Pinpoint the cell where the given text exists, returning its (X, Y) midpoint coordinate. 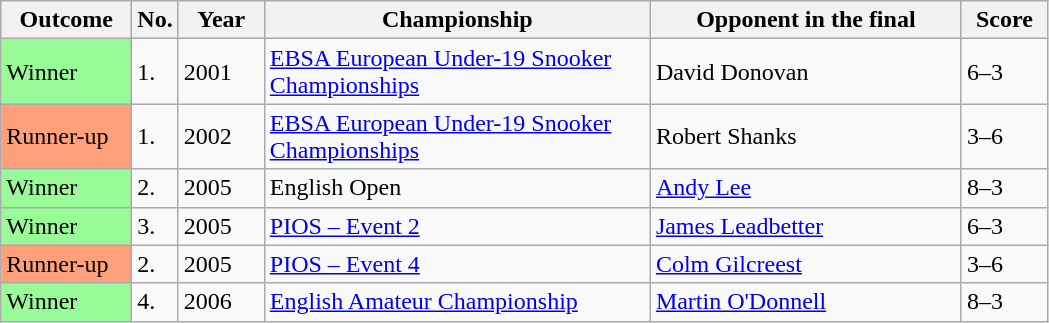
Outcome (66, 20)
Robert Shanks (806, 136)
English Open (457, 188)
David Donovan (806, 72)
2002 (221, 136)
2006 (221, 302)
Score (1004, 20)
Opponent in the final (806, 20)
2001 (221, 72)
PIOS – Event 4 (457, 264)
Year (221, 20)
4. (155, 302)
James Leadbetter (806, 226)
Colm Gilcreest (806, 264)
PIOS – Event 2 (457, 226)
3. (155, 226)
Championship (457, 20)
Andy Lee (806, 188)
Martin O'Donnell (806, 302)
English Amateur Championship (457, 302)
No. (155, 20)
